Pinpoint the cell where the given text exists, returning its (X, Y) midpoint coordinate. 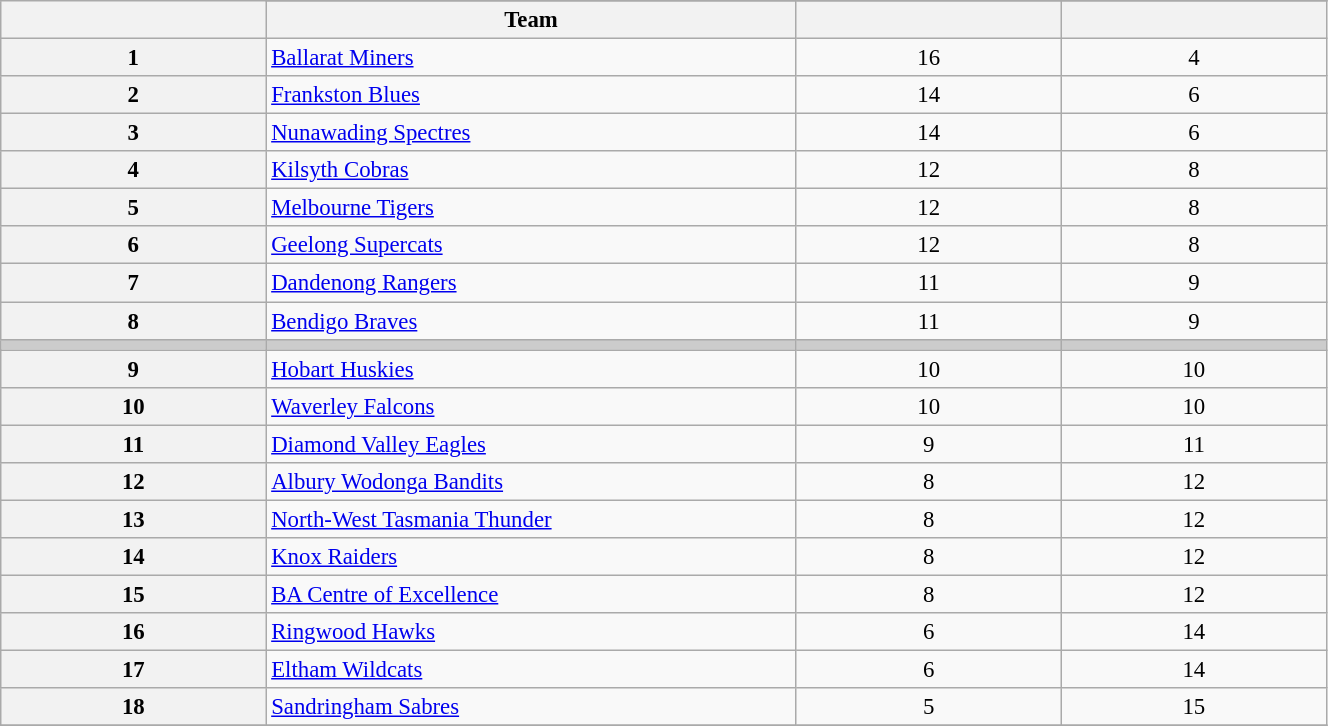
North-West Tasmania Thunder (531, 519)
Geelong Supercats (531, 245)
Dandenong Rangers (531, 283)
Hobart Huskies (531, 369)
1 (134, 58)
Sandringham Sabres (531, 707)
Frankston Blues (531, 95)
Team (531, 20)
2 (134, 95)
3 (134, 133)
Albury Wodonga Bandits (531, 482)
7 (134, 283)
Knox Raiders (531, 557)
Bendigo Braves (531, 321)
Nunawading Spectres (531, 133)
Eltham Wildcats (531, 670)
BA Centre of Excellence (531, 594)
13 (134, 519)
Ballarat Miners (531, 58)
Ringwood Hawks (531, 632)
Kilsyth Cobras (531, 170)
Melbourne Tigers (531, 208)
17 (134, 670)
18 (134, 707)
Diamond Valley Eagles (531, 444)
Waverley Falcons (531, 406)
